Find where the given text appears and provide that cell's center as [X, Y] coordinate. 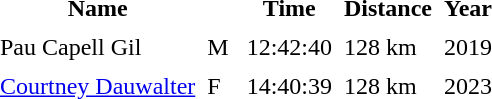
128 km [388, 48]
M [220, 48]
12:42:40 [290, 48]
